Pinpoint the cell where the given text exists, returning its (x, y) midpoint coordinate. 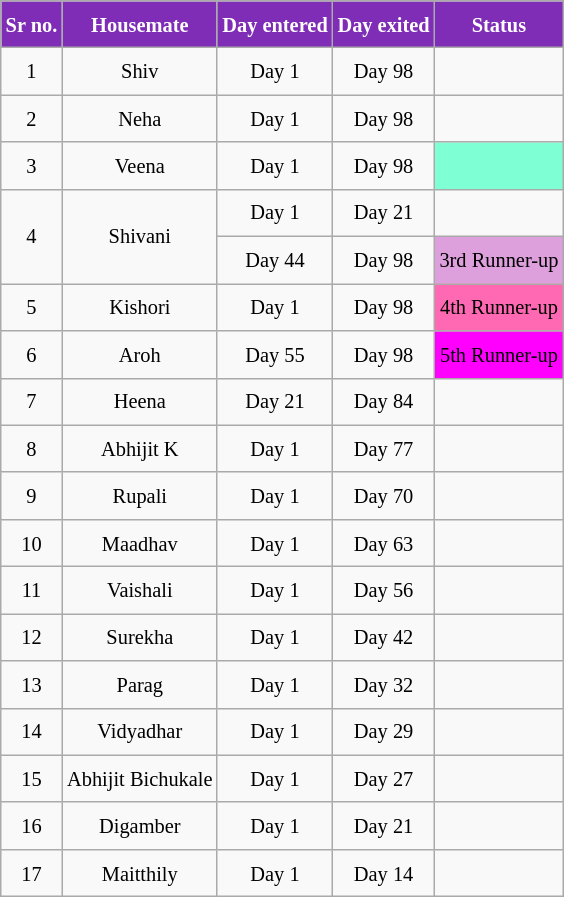
5 (32, 306)
Sr no. (32, 24)
Heena (140, 402)
Kishori (140, 306)
16 (32, 826)
Day 32 (384, 684)
11 (32, 590)
Digamber (140, 826)
Day 70 (384, 496)
Day 29 (384, 732)
Day 63 (384, 542)
Maitthily (140, 872)
Day 55 (274, 354)
Day 77 (384, 448)
Surekha (140, 636)
Shiv (140, 72)
Housemate (140, 24)
Vaishali (140, 590)
2 (32, 118)
5th Runner-up (500, 354)
Day 56 (384, 590)
Abhijit K (140, 448)
17 (32, 872)
Day 44 (274, 260)
1 (32, 72)
Aroh (140, 354)
Day exited (384, 24)
12 (32, 636)
Day 42 (384, 636)
8 (32, 448)
Parag (140, 684)
14 (32, 732)
4th Runner-up (500, 306)
Vidyadhar (140, 732)
Shivani (140, 236)
Neha (140, 118)
15 (32, 778)
Day entered (274, 24)
Abhijit Bichukale (140, 778)
4 (32, 236)
Day 27 (384, 778)
Day 14 (384, 872)
Veena (140, 166)
3 (32, 166)
9 (32, 496)
Status (500, 24)
13 (32, 684)
Maadhav (140, 542)
7 (32, 402)
Day 84 (384, 402)
6 (32, 354)
10 (32, 542)
Rupali (140, 496)
3rd Runner-up (500, 260)
